Return (X, Y) of the center of cell containing provided text 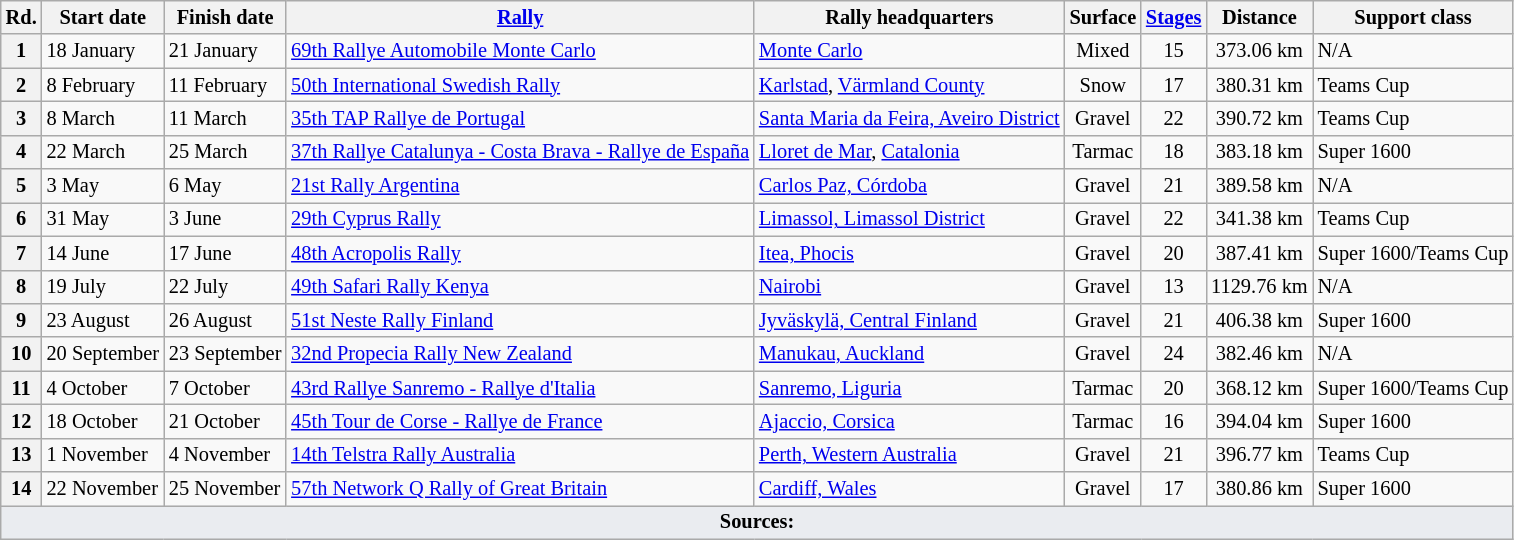
4 November (225, 455)
25 November (225, 489)
Snow (1103, 85)
26 August (225, 320)
21 January (225, 51)
Karlstad, Värmland County (910, 85)
Support class (1414, 17)
383.18 km (1259, 152)
8 (22, 287)
15 (1174, 51)
Monte Carlo (910, 51)
9 (22, 320)
1 (22, 51)
37th Rallye Catalunya - Costa Brava - Rallye de España (520, 152)
20 September (103, 354)
1 November (103, 455)
Rally (520, 17)
389.58 km (1259, 186)
14 June (103, 253)
51st Neste Rally Finland (520, 320)
Start date (103, 17)
5 (22, 186)
18 (1174, 152)
380.31 km (1259, 85)
Sources: (758, 522)
6 May (225, 186)
18 October (103, 421)
394.04 km (1259, 421)
Itea, Phocis (910, 253)
45th Tour de Corse - Rallye de France (520, 421)
21 October (225, 421)
14th Telstra Rally Australia (520, 455)
43rd Rallye Sanremo - Rallye d'Italia (520, 388)
Rally headquarters (910, 17)
49th Safari Rally Kenya (520, 287)
Perth, Western Australia (910, 455)
25 March (225, 152)
Manukau, Auckland (910, 354)
3 (22, 118)
8 March (103, 118)
Ajaccio, Corsica (910, 421)
368.12 km (1259, 388)
Sanremo, Liguria (910, 388)
3 May (103, 186)
35th TAP Rallye de Portugal (520, 118)
31 May (103, 219)
16 (1174, 421)
396.77 km (1259, 455)
29th Cyprus Rally (520, 219)
10 (22, 354)
Mixed (1103, 51)
373.06 km (1259, 51)
23 September (225, 354)
57th Network Q Rally of Great Britain (520, 489)
7 (22, 253)
50th International Swedish Rally (520, 85)
387.41 km (1259, 253)
2 (22, 85)
18 January (103, 51)
Distance (1259, 17)
21st Rally Argentina (520, 186)
Stages (1174, 17)
11 (22, 388)
32nd Propecia Rally New Zealand (520, 354)
6 (22, 219)
12 (22, 421)
24 (1174, 354)
Rd. (22, 17)
19 July (103, 287)
8 February (103, 85)
69th Rallye Automobile Monte Carlo (520, 51)
Finish date (225, 17)
Cardiff, Wales (910, 489)
22 November (103, 489)
Santa Maria da Feira, Aveiro District (910, 118)
23 August (103, 320)
4 (22, 152)
Jyväskylä, Central Finland (910, 320)
380.86 km (1259, 489)
11 March (225, 118)
382.46 km (1259, 354)
390.72 km (1259, 118)
341.38 km (1259, 219)
22 July (225, 287)
Lloret de Mar, Catalonia (910, 152)
22 March (103, 152)
4 October (103, 388)
14 (22, 489)
3 June (225, 219)
48th Acropolis Rally (520, 253)
7 October (225, 388)
Nairobi (910, 287)
11 February (225, 85)
406.38 km (1259, 320)
17 June (225, 253)
Limassol, Limassol District (910, 219)
1129.76 km (1259, 287)
Surface (1103, 17)
Carlos Paz, Córdoba (910, 186)
